Determine the (x, y) coordinate at the center of the cell enclosing the given text.  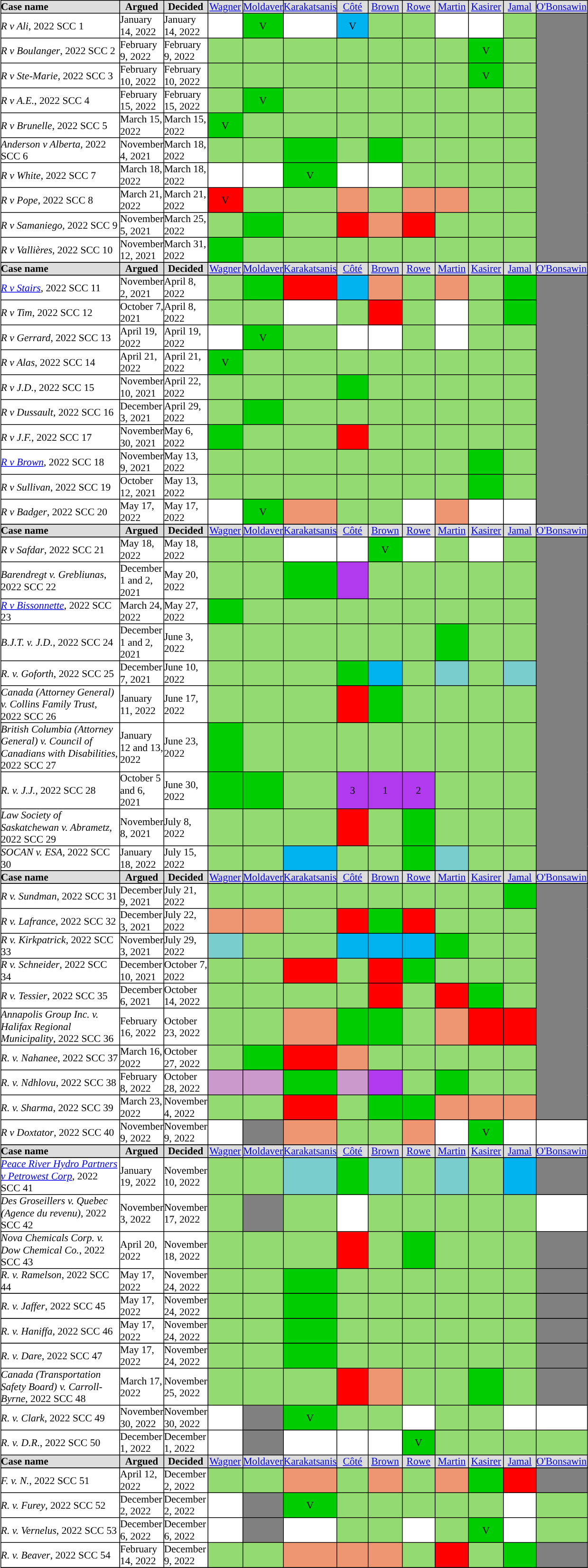
November 17, 2022 (186, 1213)
November 18, 2022 (186, 1250)
February 8, 2022 (141, 1082)
R v Sullivan, 2022 SCC 19 (60, 487)
October 7, 2022 (186, 971)
December 6, 2021 (141, 995)
July 22, 2022 (186, 921)
R v Brunelle, 2022 SCC 5 (60, 125)
R v. Tessier, 2022 SCC 35 (60, 995)
November 30, 2021 (141, 437)
June 30, 2022 (186, 790)
R v Alas, 2022 SCC 14 (60, 362)
November 10, 2022 (186, 1176)
B.J.T. v. J.D., 2022 SCC 24 (60, 642)
R v. Schneider, 2022 SCC 34 (60, 971)
April 22, 2022 (186, 387)
November 2, 2021 (141, 288)
December 9, 2022 (186, 1555)
November 4, 2022 (186, 1107)
March 24, 2022 (141, 611)
Nova Chemicals Corp. v. Dow Chemical Co., 2022 SCC 43 (60, 1250)
November 9, 2021 (141, 462)
July 21, 2022 (186, 896)
2 (419, 790)
R. v. Jaffer, 2022 SCC 45 (60, 1306)
R v Safdar, 2022 SCC 21 (60, 549)
March 25, 2022 (186, 225)
February 14, 2022 (141, 1555)
Law Society of Saskatchewan v. Abrametz, 2022 SCC 29 (60, 827)
November 10, 2021 (141, 387)
British Columbia (Attorney General) v. Council of Canadians with Disabilities, 2022 SCC 27 (60, 747)
R. v. Sharma, 2022 SCC 39 (60, 1107)
R. v. D.R., 2022 SCC 50 (60, 1442)
January 12 and 13, 2022 (141, 747)
January 11, 2022 (141, 704)
October 28, 2022 (186, 1082)
January 19, 2022 (141, 1176)
R v J.D., 2022 SCC 15 (60, 387)
R. v. J.J., 2022 SCC 28 (60, 790)
October 12, 2021 (141, 487)
R. v. Goforth, 2022 SCC 25 (60, 673)
October 23, 2022 (186, 1027)
April 29, 2022 (186, 412)
November 4, 2021 (141, 150)
July 29, 2022 (186, 946)
November 3, 2022 (141, 1213)
R v Vallières, 2022 SCC 10 (60, 250)
R v Gerrard, 2022 SCC 13 (60, 337)
R v. Kirkpatrick, 2022 SCC 33 (60, 946)
R v Ste-Marie, 2022 SCC 3 (60, 75)
R v. Sundman, 2022 SCC 31 (60, 896)
Canada (Attorney General) v. Collins Family Trust, 2022 SCC 26 (60, 704)
R. v. Ramelson, 2022 SCC 44 (60, 1281)
October 27, 2022 (186, 1058)
Anderson v Alberta, 2022 SCC 6 (60, 150)
April 12, 2022 (141, 1480)
SOCAN v. ESA, 2022 SCC 30 (60, 858)
June 3, 2022 (186, 642)
R. v. Dare, 2022 SCC 47 (60, 1355)
November 12, 2021 (141, 250)
R v Pope, 2022 SCC 8 (60, 200)
May 20, 2022 (186, 580)
R. v. Ndhlovu, 2022 SCC 38 (60, 1082)
1 (385, 790)
R v Doxtator, 2022 SCC 40 (60, 1132)
December 10, 2021 (141, 971)
March 31, 2022 (186, 250)
R. v. Vernelus, 2022 SCC 53 (60, 1530)
Des Groseillers v. Quebec (Agence du revenu), 2022 SCC 42 (60, 1213)
R v Badger, 2022 SCC 20 (60, 511)
November 5, 2021 (141, 225)
November 8, 2021 (141, 827)
July 15, 2022 (186, 858)
R v Brown, 2022 SCC 18 (60, 462)
Canada (Transportation Safety Board) v. Carroll-Byrne, 2022 SCC 48 (60, 1387)
R v A.E., 2022 SCC 4 (60, 100)
June 17, 2022 (186, 704)
Barendregt v. Grebliunas, 2022 SCC 22 (60, 580)
R. v. Haniffa, 2022 SCC 46 (60, 1331)
R. v. Clark, 2022 SCC 49 (60, 1418)
R v Stairs, 2022 SCC 11 (60, 288)
R v. Lafrance, 2022 SCC 32 (60, 921)
January 18, 2022 (141, 858)
November 3, 2021 (141, 946)
March 23, 2022 (141, 1107)
December 9, 2021 (141, 896)
February 16, 2022 (141, 1027)
Annapolis Group Inc. v. Halifax Regional Municipality, 2022 SCC 36 (60, 1027)
June 23, 2022 (186, 747)
3 (353, 790)
December 7, 2021 (141, 673)
November 25, 2022 (186, 1387)
May 27, 2022 (186, 611)
R v White, 2022 SCC 7 (60, 175)
June 10, 2022 (186, 673)
October 5 and 6, 2021 (141, 790)
October 7, 2021 (141, 312)
R. v. Beaver, 2022 SCC 54 (60, 1555)
July 8, 2022 (186, 827)
May 6, 2022 (186, 437)
October 14, 2022 (186, 995)
R. v. Furey, 2022 SCC 52 (60, 1505)
Peace River Hydro Partners v Petrowest Corp, 2022 SCC 41 (60, 1176)
R v Ali, 2022 SCC 1 (60, 26)
F. v. N., 2022 SCC 51 (60, 1480)
R v Bissonnette, 2022 SCC 23 (60, 611)
R v Boulanger, 2022 SCC 2 (60, 50)
March 17, 2022 (141, 1387)
R v Dussault, 2022 SCC 16 (60, 412)
R v Samaniego, 2022 SCC 9 (60, 225)
R v J.F., 2022 SCC 17 (60, 437)
March 16, 2022 (141, 1058)
April 20, 2022 (141, 1250)
R. v. Nahanee, 2022 SCC 37 (60, 1058)
R v Tim, 2022 SCC 12 (60, 312)
